Capture the cell that displays the provided text and extract its (x, y) central coordinate. 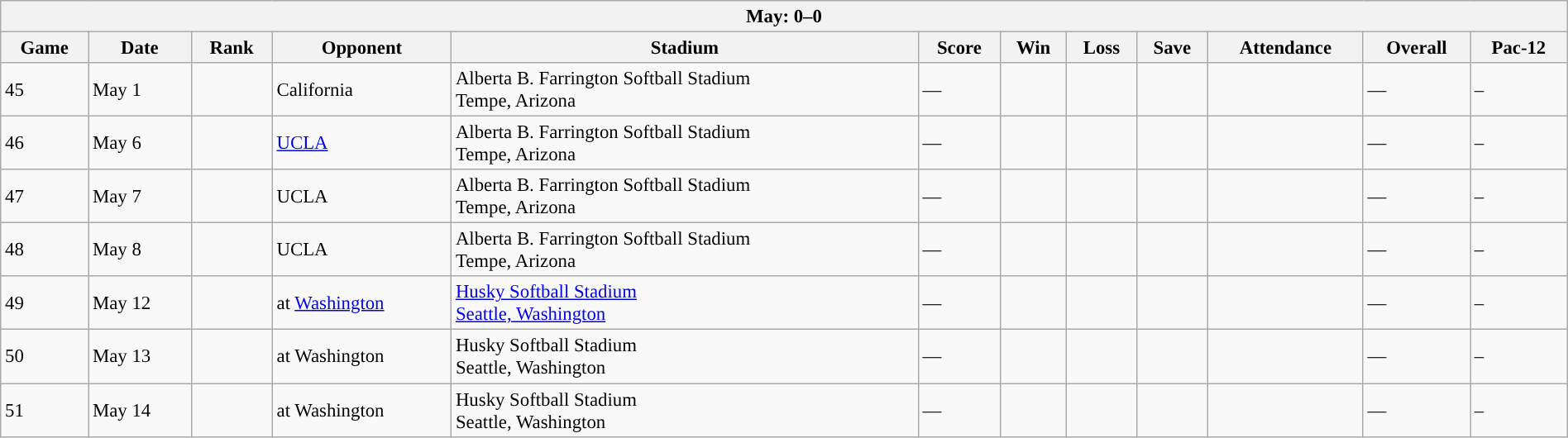
Win (1034, 47)
May 8 (140, 250)
Loss (1102, 47)
Opponent (361, 47)
May 1 (140, 89)
48 (45, 250)
45 (45, 89)
Date (140, 47)
Rank (232, 47)
Game (45, 47)
50 (45, 357)
Attendance (1286, 47)
California (361, 89)
49 (45, 302)
May 14 (140, 410)
May 6 (140, 144)
Pac-12 (1519, 47)
May: 0–0 (784, 17)
Score (959, 47)
Save (1172, 47)
Stadium (685, 47)
51 (45, 410)
47 (45, 197)
46 (45, 144)
May 13 (140, 357)
May 12 (140, 302)
May 7 (140, 197)
Overall (1416, 47)
